Find where the given text appears and provide that cell's center as (X, Y) coordinate. 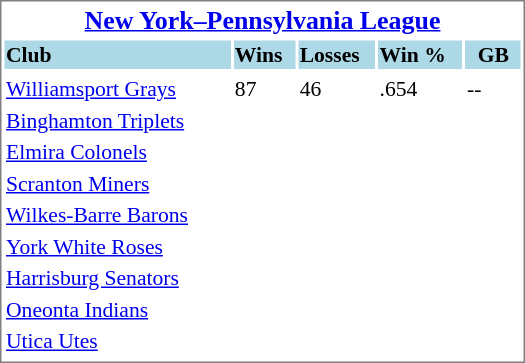
Elmira Colonels (117, 152)
York White Roses (117, 246)
Club (117, 54)
-- (494, 89)
.654 (420, 89)
Wilkes-Barre Barons (117, 215)
Scranton Miners (117, 184)
46 (336, 89)
Oneonta Indians (117, 310)
87 (264, 89)
Utica Utes (117, 341)
Losses (336, 54)
GB (494, 54)
Wins (264, 54)
Williamsport Grays (117, 89)
New York–Pennsylvania League (262, 20)
Binghamton Triplets (117, 120)
Harrisburg Senators (117, 278)
Win % (420, 54)
